Output the [X, Y] coordinate of the center of the cell containing the given text.  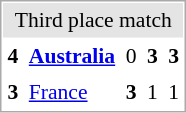
Australia [72, 56]
France [72, 92]
0 [131, 56]
Third place match [94, 20]
4 [13, 56]
